Extract the [x, y] coordinate from the center of the cell holding the provided text.  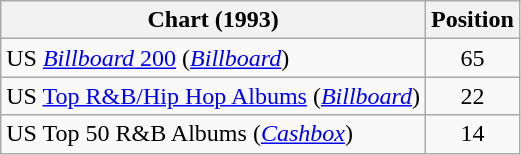
US Top R&B/Hip Hop Albums (Billboard) [214, 96]
US Top 50 R&B Albums (Cashbox) [214, 134]
22 [473, 96]
Position [473, 20]
65 [473, 58]
Chart (1993) [214, 20]
14 [473, 134]
US Billboard 200 (Billboard) [214, 58]
